Return (x, y) of the center of cell containing provided text 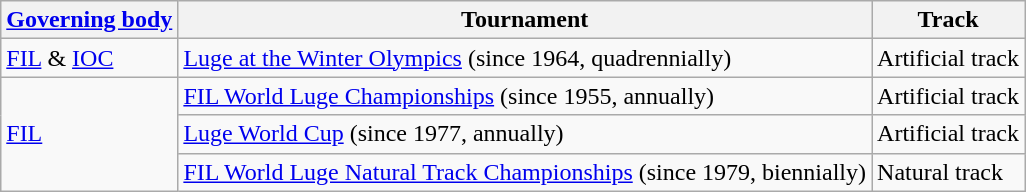
Luge World Cup (since 1977, annually) (525, 134)
FIL (90, 134)
Track (948, 20)
FIL & IOC (90, 58)
Tournament (525, 20)
Natural track (948, 172)
FIL World Luge Natural Track Championships (since 1979, biennially) (525, 172)
Luge at the Winter Olympics (since 1964, quadrennially) (525, 58)
Governing body (90, 20)
FIL World Luge Championships (since 1955, annually) (525, 96)
